Search for the cell housing the specified text and yield its (X, Y) center coordinate. 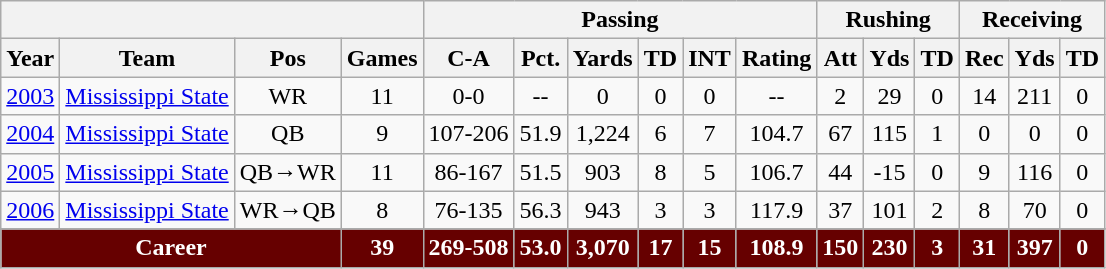
107-206 (468, 134)
269-508 (468, 248)
2003 (30, 96)
2004 (30, 134)
76-135 (468, 210)
106.7 (776, 172)
Career (172, 248)
104.7 (776, 134)
397 (1034, 248)
14 (984, 96)
39 (382, 248)
QB→WR (288, 172)
Rec (984, 58)
7 (710, 134)
115 (890, 134)
6 (660, 134)
86-167 (468, 172)
Pct. (540, 58)
WR→QB (288, 210)
C-A (468, 58)
15 (710, 248)
31 (984, 248)
17 (660, 248)
Att (840, 58)
Pos (288, 58)
Games (382, 58)
108.9 (776, 248)
Receiving (1032, 20)
1 (937, 134)
QB (288, 134)
Rushing (888, 20)
903 (602, 172)
Rating (776, 58)
1,224 (602, 134)
WR (288, 96)
Passing (620, 20)
INT (710, 58)
101 (890, 210)
5 (710, 172)
117.9 (776, 210)
-15 (890, 172)
0-0 (468, 96)
53.0 (540, 248)
56.3 (540, 210)
150 (840, 248)
37 (840, 210)
29 (890, 96)
44 (840, 172)
116 (1034, 172)
Yards (602, 58)
51.9 (540, 134)
230 (890, 248)
67 (840, 134)
2005 (30, 172)
3,070 (602, 248)
70 (1034, 210)
51.5 (540, 172)
2006 (30, 210)
Year (30, 58)
211 (1034, 96)
Team (147, 58)
943 (602, 210)
